Scan for the cell matching the given text and deliver its [X, Y] coordinate at center. 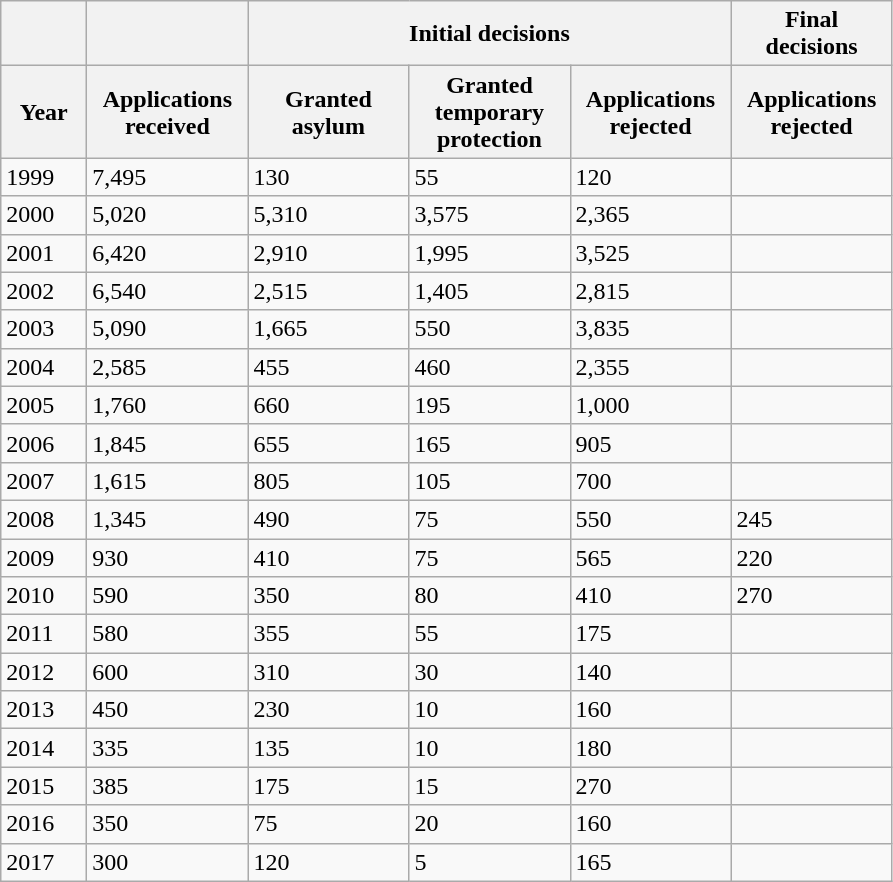
5,020 [168, 215]
600 [168, 672]
355 [328, 634]
1,345 [168, 519]
385 [168, 786]
15 [490, 786]
2003 [44, 329]
3,835 [650, 329]
Year [44, 112]
2012 [44, 672]
80 [490, 596]
2010 [44, 596]
Initial decisions [490, 34]
20 [490, 824]
2001 [44, 253]
490 [328, 519]
805 [328, 481]
2,355 [650, 367]
6,420 [168, 253]
Final decisions [812, 34]
2000 [44, 215]
135 [328, 748]
5,090 [168, 329]
195 [490, 405]
2013 [44, 710]
455 [328, 367]
655 [328, 443]
450 [168, 710]
6,540 [168, 291]
2004 [44, 367]
2017 [44, 862]
590 [168, 596]
2015 [44, 786]
245 [812, 519]
1,405 [490, 291]
130 [328, 177]
2,910 [328, 253]
Granted temporary protection [490, 112]
Applications received [168, 112]
2,365 [650, 215]
580 [168, 634]
2005 [44, 405]
2006 [44, 443]
310 [328, 672]
930 [168, 557]
3,575 [490, 215]
1,845 [168, 443]
2002 [44, 291]
2009 [44, 557]
565 [650, 557]
230 [328, 710]
660 [328, 405]
300 [168, 862]
1999 [44, 177]
30 [490, 672]
1,760 [168, 405]
5,310 [328, 215]
1,000 [650, 405]
2,815 [650, 291]
905 [650, 443]
1,665 [328, 329]
2,585 [168, 367]
700 [650, 481]
5 [490, 862]
Granted asylum [328, 112]
2008 [44, 519]
140 [650, 672]
180 [650, 748]
2,515 [328, 291]
7,495 [168, 177]
2016 [44, 824]
460 [490, 367]
335 [168, 748]
2014 [44, 748]
1,615 [168, 481]
1,995 [490, 253]
2011 [44, 634]
105 [490, 481]
2007 [44, 481]
220 [812, 557]
3,525 [650, 253]
